Provide the (x, y) coordinate of the cell's center where the given text is located.  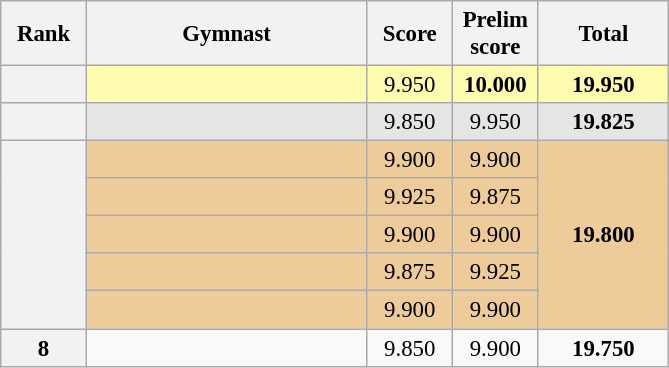
8 (44, 348)
Gymnast (226, 34)
19.800 (604, 235)
19.750 (604, 348)
Prelim score (496, 34)
10.000 (496, 85)
19.950 (604, 85)
Score (410, 34)
Total (604, 34)
Rank (44, 34)
19.825 (604, 122)
